Detect which cell encompasses the target text, then output its [X, Y] center coordinate. 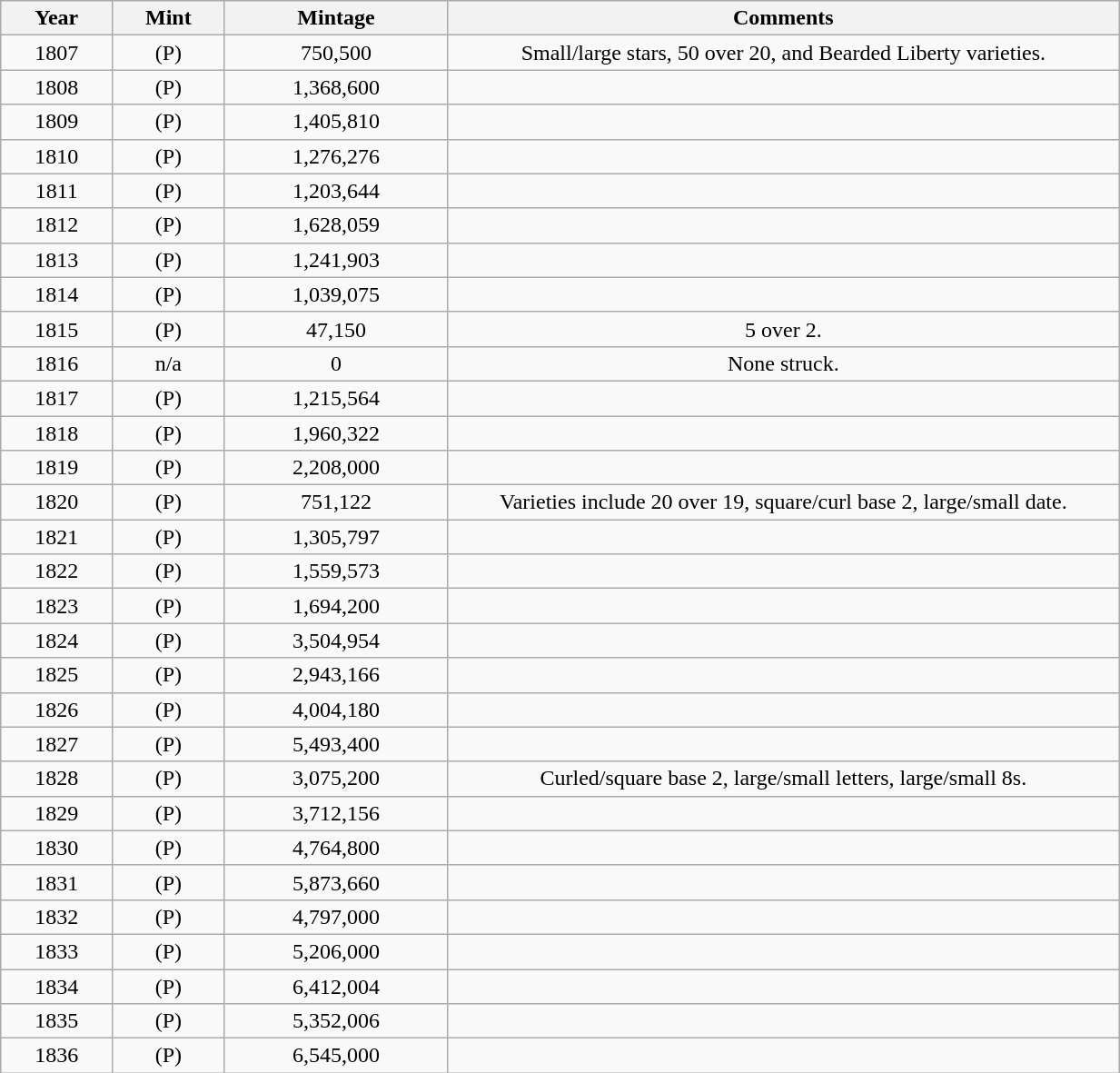
1,241,903 [336, 260]
1822 [56, 571]
1,039,075 [336, 294]
1,960,322 [336, 433]
1829 [56, 813]
1,276,276 [336, 156]
1836 [56, 1056]
4,004,180 [336, 710]
1833 [56, 951]
1834 [56, 986]
5,493,400 [336, 744]
1,559,573 [336, 571]
Small/large stars, 50 over 20, and Bearded Liberty varieties. [783, 53]
1825 [56, 675]
Mint [169, 18]
1812 [56, 225]
4,797,000 [336, 917]
1807 [56, 53]
3,712,156 [336, 813]
1,215,564 [336, 398]
Year [56, 18]
5 over 2. [783, 329]
1835 [56, 1021]
1826 [56, 710]
1819 [56, 468]
750,500 [336, 53]
3,504,954 [336, 641]
1,405,810 [336, 122]
5,352,006 [336, 1021]
1817 [56, 398]
1,305,797 [336, 537]
751,122 [336, 502]
1832 [56, 917]
0 [336, 363]
1831 [56, 882]
1,368,600 [336, 87]
1823 [56, 606]
Comments [783, 18]
1818 [56, 433]
1813 [56, 260]
5,206,000 [336, 951]
1808 [56, 87]
None struck. [783, 363]
4,764,800 [336, 848]
1830 [56, 848]
1,694,200 [336, 606]
5,873,660 [336, 882]
1815 [56, 329]
1814 [56, 294]
Curled/square base 2, large/small letters, large/small 8s. [783, 779]
n/a [169, 363]
Varieties include 20 over 19, square/curl base 2, large/small date. [783, 502]
1811 [56, 191]
1809 [56, 122]
1,628,059 [336, 225]
47,150 [336, 329]
3,075,200 [336, 779]
1810 [56, 156]
2,208,000 [336, 468]
1827 [56, 744]
6,412,004 [336, 986]
1,203,644 [336, 191]
1828 [56, 779]
1824 [56, 641]
Mintage [336, 18]
1820 [56, 502]
1816 [56, 363]
2,943,166 [336, 675]
6,545,000 [336, 1056]
1821 [56, 537]
